Locate the cell with the specified text and output its (X, Y) center coordinate. 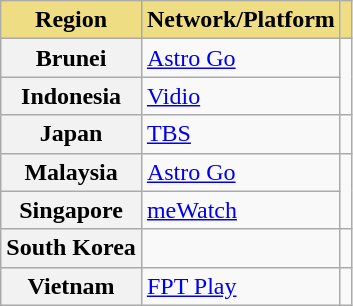
Indonesia (72, 96)
FPT Play (240, 286)
South Korea (72, 248)
Network/Platform (240, 20)
TBS (240, 134)
Vidio (240, 96)
Malaysia (72, 172)
Region (72, 20)
meWatch (240, 210)
Japan (72, 134)
Singapore (72, 210)
Vietnam (72, 286)
Brunei (72, 58)
